Detect which cell encompasses the target text, then output its (x, y) center coordinate. 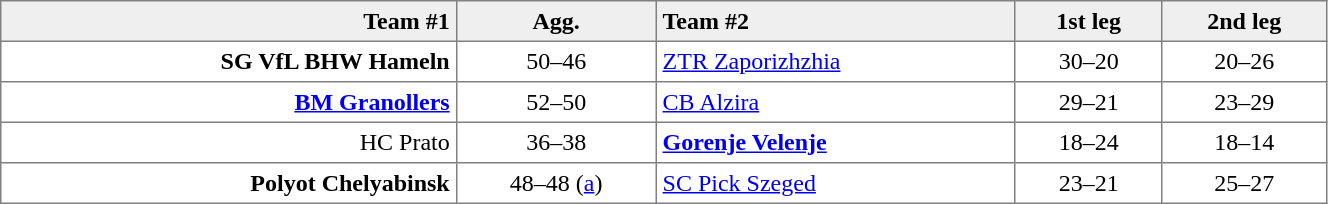
Polyot Chelyabinsk (229, 183)
20–26 (1244, 61)
Team #1 (229, 21)
23–29 (1244, 102)
CB Alzira (836, 102)
SG VfL BHW Hameln (229, 61)
18–24 (1088, 142)
SC Pick Szeged (836, 183)
Team #2 (836, 21)
29–21 (1088, 102)
23–21 (1088, 183)
52–50 (556, 102)
48–48 (a) (556, 183)
36–38 (556, 142)
25–27 (1244, 183)
1st leg (1088, 21)
HC Prato (229, 142)
2nd leg (1244, 21)
30–20 (1088, 61)
Agg. (556, 21)
Gorenje Velenje (836, 142)
18–14 (1244, 142)
ZTR Zaporizhzhia (836, 61)
50–46 (556, 61)
BM Granollers (229, 102)
